Detect which cell encompasses the target text, then output its (x, y) center coordinate. 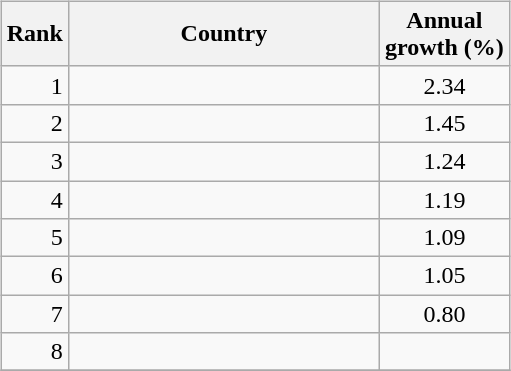
3 (34, 161)
1 (34, 85)
Rank (34, 34)
2.34 (444, 85)
1.05 (444, 276)
1.24 (444, 161)
7 (34, 314)
Annualgrowth (%) (444, 34)
Country (224, 34)
0.80 (444, 314)
5 (34, 238)
1.09 (444, 238)
2 (34, 123)
4 (34, 199)
1.45 (444, 123)
6 (34, 276)
8 (34, 352)
1.19 (444, 199)
